Pinpoint the cell where the given text exists, returning its (X, Y) midpoint coordinate. 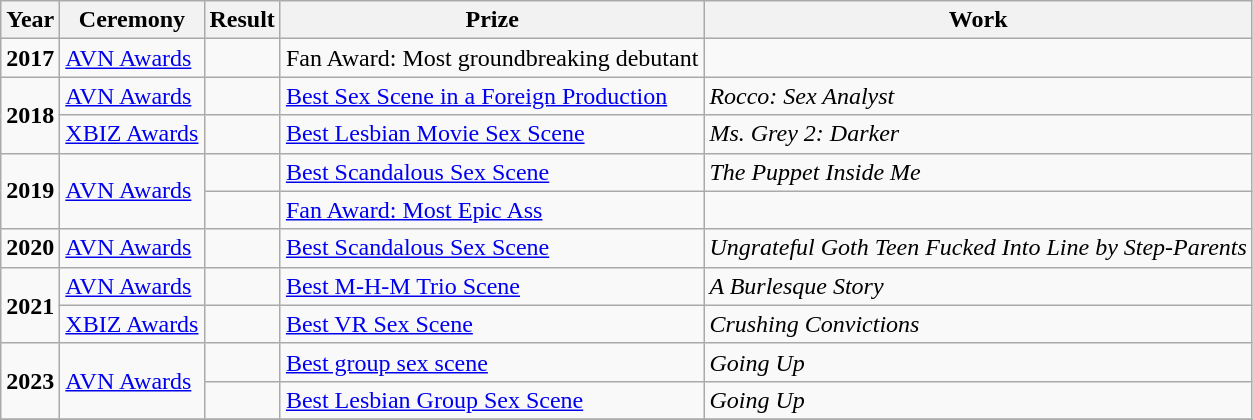
The Puppet Inside Me (978, 172)
Prize (492, 20)
Ungrateful Goth Teen Fucked Into Line by Step-Parents (978, 248)
A Burlesque Story (978, 286)
Year (30, 20)
2023 (30, 381)
Best VR Sex Scene (492, 324)
Fan Award: Most Epic Ass (492, 210)
2017 (30, 58)
2020 (30, 248)
Best Sex Scene in a Foreign Production (492, 96)
Best M-H-M Trio Scene (492, 286)
Result (242, 20)
2021 (30, 305)
Fan Award: Most groundbreaking debutant (492, 58)
Ms. Grey 2: Darker (978, 134)
Crushing Convictions (978, 324)
2018 (30, 115)
Ceremony (132, 20)
Work (978, 20)
2019 (30, 191)
Best group sex scene (492, 362)
Best Lesbian Movie Sex Scene (492, 134)
Rocco: Sex Analyst (978, 96)
Best Lesbian Group Sex Scene (492, 400)
